Find where the given text appears and provide that cell's center as (X, Y) coordinate. 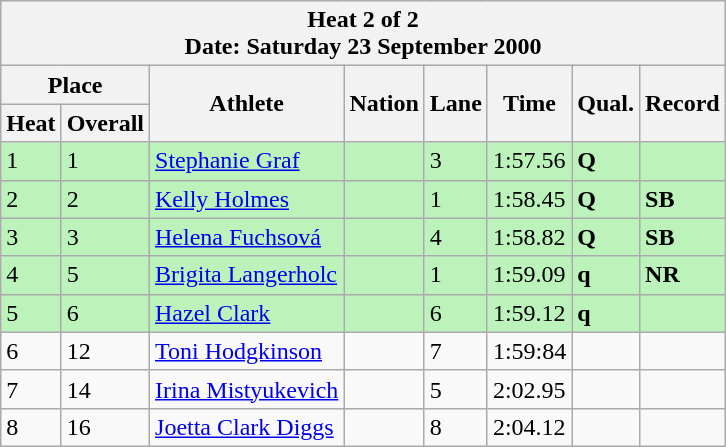
Helena Fuchsová (247, 237)
Irina Mistyukevich (247, 389)
Overall (105, 123)
Nation (384, 104)
2:04.12 (529, 427)
Heat (31, 123)
Athlete (247, 104)
1:58.45 (529, 199)
Brigita Langerholc (247, 275)
Heat 2 of 2 Date: Saturday 23 September 2000 (363, 34)
Place (76, 85)
Qual. (606, 104)
Time (529, 104)
1:59:84 (529, 351)
12 (105, 351)
NR (683, 275)
16 (105, 427)
1:58.82 (529, 237)
Record (683, 104)
1:57.56 (529, 161)
1:59.12 (529, 313)
Kelly Holmes (247, 199)
Joetta Clark Diggs (247, 427)
14 (105, 389)
Lane (456, 104)
2:02.95 (529, 389)
Toni Hodgkinson (247, 351)
1:59.09 (529, 275)
Hazel Clark (247, 313)
Stephanie Graf (247, 161)
